Capture the cell that displays the provided text and extract its (x, y) central coordinate. 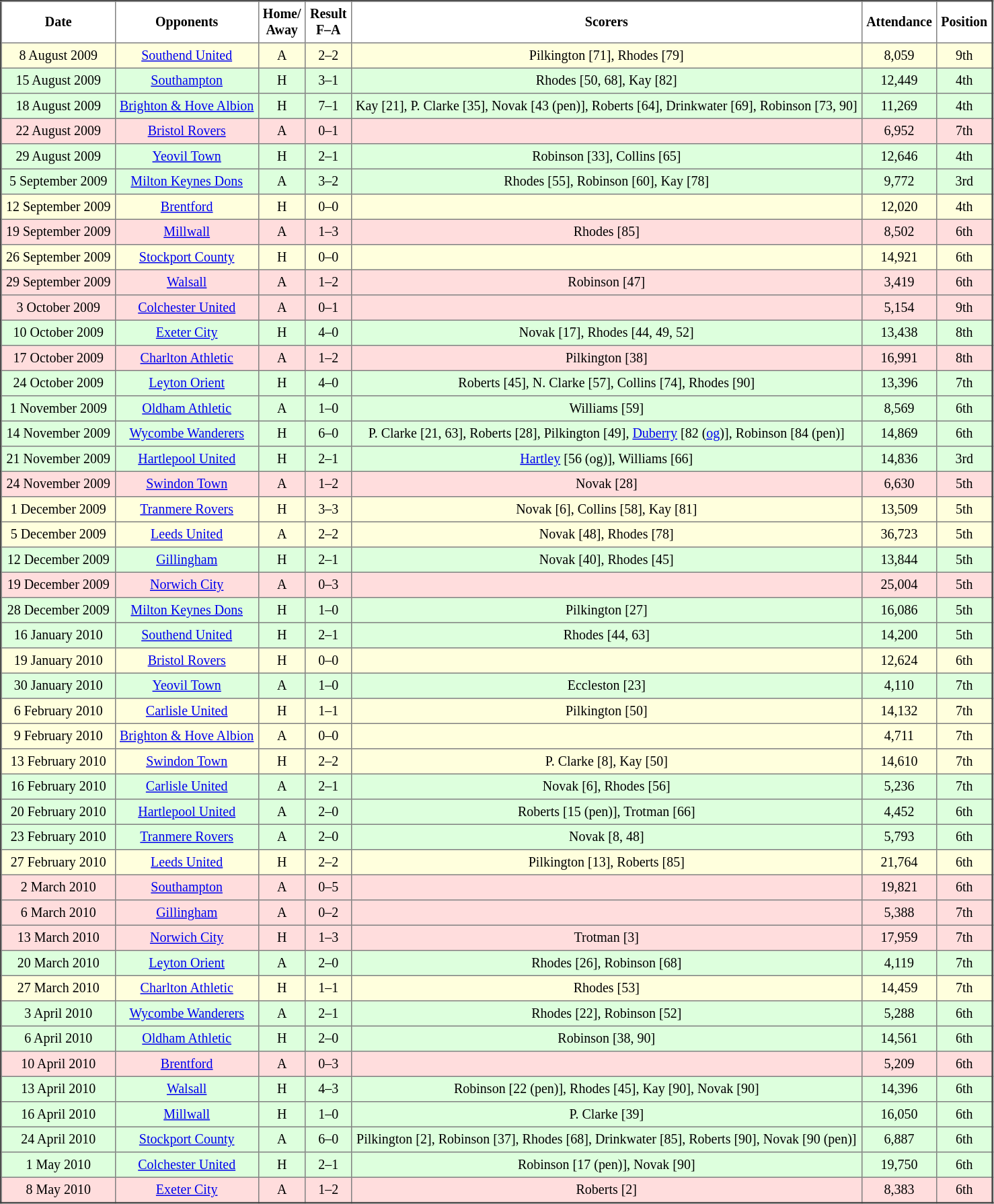
Trotman [3] (607, 938)
Rhodes [53] (607, 988)
13 April 2010 (59, 1089)
5 September 2009 (59, 182)
14,459 (899, 988)
Pilkington [27] (607, 610)
Novak [6], Collins [58], Kay [81] (607, 510)
5,209 (899, 1064)
13 February 2010 (59, 762)
6,887 (899, 1139)
9,772 (899, 182)
24 April 2010 (59, 1139)
13,844 (899, 560)
Kay [21], P. Clarke [35], Novak [43 (pen)], Roberts [64], Drinkwater [69], Robinson [73, 90] (607, 106)
21 November 2009 (59, 459)
16,086 (899, 610)
12,449 (899, 81)
Pilkington [38] (607, 358)
5,154 (899, 308)
30 January 2010 (59, 686)
14,132 (899, 711)
16 February 2010 (59, 787)
3,419 (899, 282)
3 October 2009 (59, 308)
16,991 (899, 358)
13,438 (899, 333)
5,288 (899, 1014)
Opponents (187, 22)
Pilkington [13], Roberts [85] (607, 862)
8 August 2009 (59, 56)
9 February 2010 (59, 736)
8,383 (899, 1190)
13,396 (899, 383)
Hartley [56 (og)], Williams [66] (607, 459)
P. Clarke [8], Kay [50] (607, 762)
19 January 2010 (59, 661)
22 August 2009 (59, 131)
1 December 2009 (59, 510)
1 May 2010 (59, 1165)
16 January 2010 (59, 635)
14 November 2009 (59, 434)
Scorers (607, 22)
0–2 (328, 913)
12,646 (899, 157)
5,388 (899, 913)
17 October 2009 (59, 358)
13 March 2010 (59, 938)
6 March 2010 (59, 913)
12,624 (899, 661)
13,509 (899, 510)
Rhodes [55], Robinson [60], Kay [78] (607, 182)
14,200 (899, 635)
Robinson [33], Collins [65] (607, 157)
Pilkington [71], Rhodes [79] (607, 56)
Rhodes [26], Robinson [68] (607, 963)
5,793 (899, 837)
19 December 2009 (59, 585)
Williams [59] (607, 409)
Pilkington [50] (607, 711)
Rhodes [50, 68], Kay [82] (607, 81)
Novak [48], Rhodes [78] (607, 534)
Attendance (899, 22)
Novak [6], Rhodes [56] (607, 787)
Novak [28] (607, 484)
Date (59, 22)
Rhodes [85] (607, 232)
8 May 2010 (59, 1190)
Rhodes [44, 63] (607, 635)
3 April 2010 (59, 1014)
16,050 (899, 1115)
Robinson [38, 90] (607, 1039)
20 February 2010 (59, 812)
4,110 (899, 686)
8,059 (899, 56)
12 December 2009 (59, 560)
Position (964, 22)
Robinson [47] (607, 282)
Pilkington [2], Robinson [37], Rhodes [68], Drinkwater [85], Roberts [90], Novak [90 (pen)] (607, 1139)
29 September 2009 (59, 282)
14,396 (899, 1089)
Robinson [17 (pen)], Novak [90] (607, 1165)
5 December 2009 (59, 534)
8,502 (899, 232)
24 October 2009 (59, 383)
15 August 2009 (59, 81)
12 September 2009 (59, 207)
19,821 (899, 887)
2 March 2010 (59, 887)
23 February 2010 (59, 837)
3–1 (328, 81)
10 April 2010 (59, 1064)
19 September 2009 (59, 232)
8,569 (899, 409)
4,119 (899, 963)
6 February 2010 (59, 711)
ResultF–A (328, 22)
26 September 2009 (59, 257)
Roberts [2] (607, 1190)
10 October 2009 (59, 333)
17,959 (899, 938)
0–5 (328, 887)
14,869 (899, 434)
21,764 (899, 862)
18 August 2009 (59, 106)
27 February 2010 (59, 862)
6 April 2010 (59, 1039)
16 April 2010 (59, 1115)
Home/Away (282, 22)
4,711 (899, 736)
24 November 2009 (59, 484)
Robinson [22 (pen)], Rhodes [45], Kay [90], Novak [90] (607, 1089)
11,269 (899, 106)
Roberts [45], N. Clarke [57], Collins [74], Rhodes [90] (607, 383)
36,723 (899, 534)
3–3 (328, 510)
3–2 (328, 182)
Rhodes [22], Robinson [52] (607, 1014)
28 December 2009 (59, 610)
P. Clarke [21, 63], Roberts [28], Pilkington [49], Duberry [82 (og)], Robinson [84 (pen)] (607, 434)
Novak [8, 48] (607, 837)
27 March 2010 (59, 988)
12,020 (899, 207)
14,836 (899, 459)
25,004 (899, 585)
Roberts [15 (pen)], Trotman [66] (607, 812)
6,952 (899, 131)
7–1 (328, 106)
P. Clarke [39] (607, 1115)
19,750 (899, 1165)
1 November 2009 (59, 409)
14,610 (899, 762)
14,561 (899, 1039)
Novak [17], Rhodes [44, 49, 52] (607, 333)
29 August 2009 (59, 157)
20 March 2010 (59, 963)
Novak [40], Rhodes [45] (607, 560)
14,921 (899, 257)
Eccleston [23] (607, 686)
5,236 (899, 787)
6,630 (899, 484)
4–3 (328, 1089)
4,452 (899, 812)
